Search for the cell housing the specified text and yield its (x, y) center coordinate. 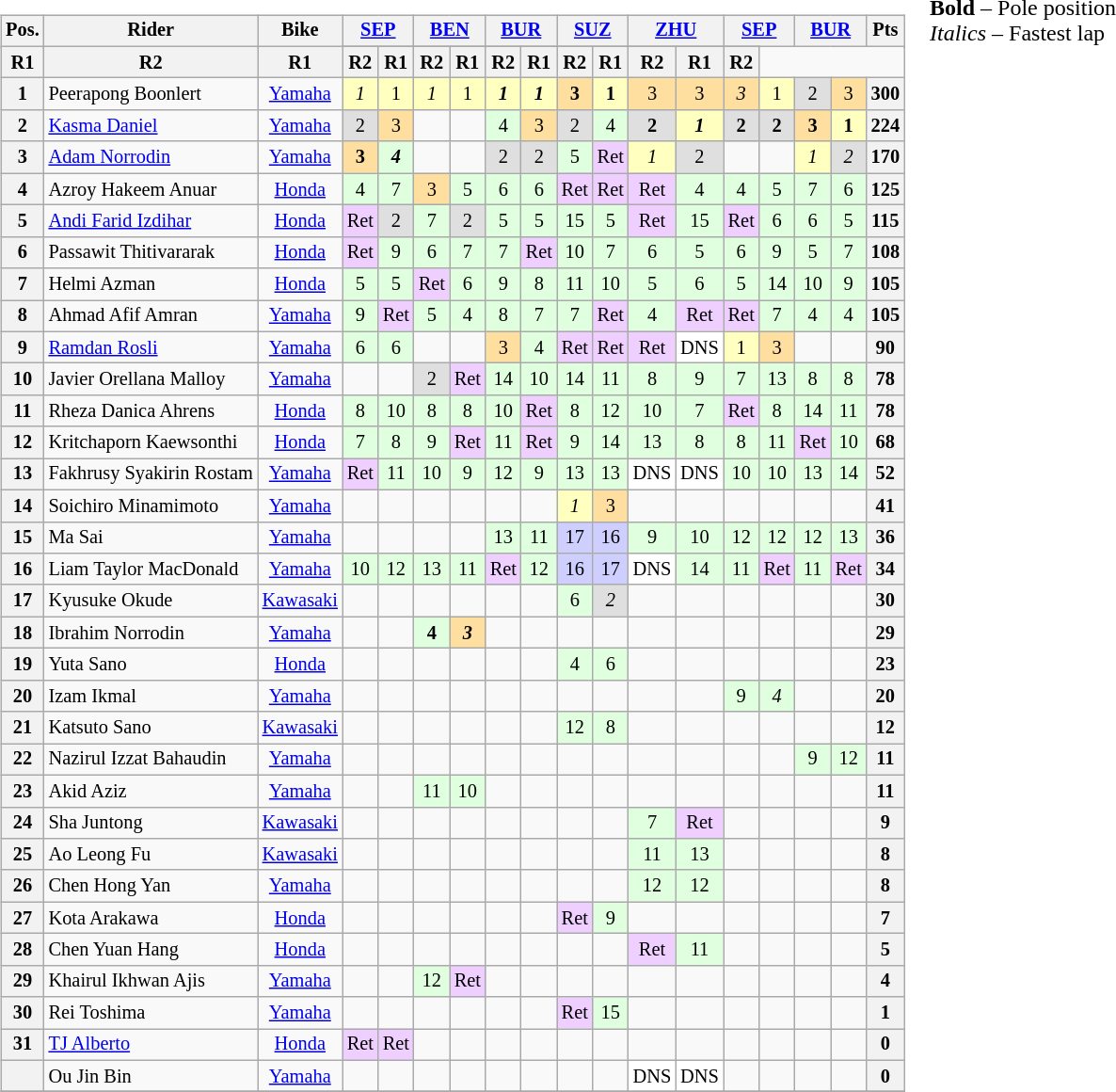
68 (885, 442)
Javier Orellana Malloy (151, 379)
Chen Yuan Hang (151, 950)
Pts (885, 31)
Ramdan Rosli (151, 347)
Kota Arakawa (151, 918)
Kritchaporn Kaewsonthi (151, 442)
BEN (450, 31)
Rider (151, 31)
Katsuto Sano (151, 728)
28 (23, 950)
Khairul Ikhwan Ajis (151, 981)
115 (885, 221)
Rheza Danica Ahrens (151, 411)
Ibrahim Norrodin (151, 633)
31 (23, 1045)
224 (885, 126)
Passawit Thitivararak (151, 252)
Adam Norrodin (151, 157)
Peerapong Boonlert (151, 94)
Fakhrusy Syakirin Rostam (151, 474)
SUZ (593, 31)
125 (885, 189)
90 (885, 347)
ZHU (676, 31)
21 (23, 728)
41 (885, 506)
24 (23, 823)
Andi Farid Izdihar (151, 221)
170 (885, 157)
Yuta Sano (151, 665)
18 (23, 633)
Izam Ikmal (151, 696)
Soichiro Minamimoto (151, 506)
Ou Jin Bin (151, 1076)
Kasma Daniel (151, 126)
27 (23, 918)
Ao Leong Fu (151, 855)
Kyusuke Okude (151, 601)
22 (23, 760)
Akid Aziz (151, 791)
25 (23, 855)
300 (885, 94)
Liam Taylor MacDonald (151, 570)
TJ Alberto (151, 1045)
Bike (300, 31)
Rei Toshima (151, 1013)
52 (885, 474)
Chen Hong Yan (151, 886)
Azroy Hakeem Anuar (151, 189)
Nazirul Izzat Bahaudin (151, 760)
Helmi Azman (151, 284)
Pos. (23, 31)
36 (885, 538)
108 (885, 252)
Ma Sai (151, 538)
19 (23, 665)
34 (885, 570)
26 (23, 886)
Ahmad Afif Amran (151, 316)
Sha Juntong (151, 823)
